Detect which cell encompasses the target text, then output its [x, y] center coordinate. 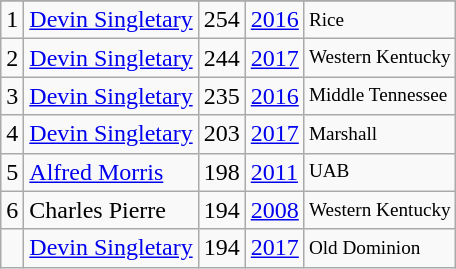
Marshall [380, 134]
3 [12, 96]
244 [222, 58]
1 [12, 20]
Middle Tennessee [380, 96]
203 [222, 134]
2008 [274, 210]
UAB [380, 172]
6 [12, 210]
Charles Pierre [111, 210]
2011 [274, 172]
5 [12, 172]
254 [222, 20]
Rice [380, 20]
235 [222, 96]
Old Dominion [380, 248]
Alfred Morris [111, 172]
2 [12, 58]
198 [222, 172]
4 [12, 134]
